Search for the cell housing the specified text and yield its (x, y) center coordinate. 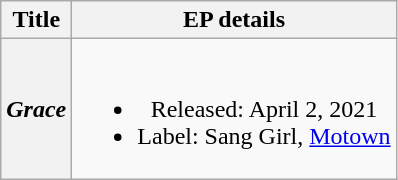
Title (36, 20)
Released: April 2, 2021Label: Sang Girl, Motown (234, 109)
Grace (36, 109)
EP details (234, 20)
